Return the [X, Y] coordinate for the center point of the cell that contains the specified text.  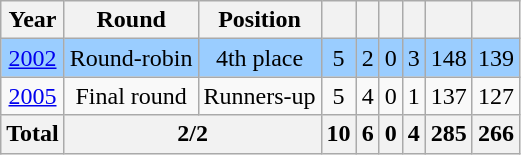
Final round [131, 96]
127 [496, 96]
2 [368, 58]
Total [33, 134]
139 [496, 58]
137 [448, 96]
4th place [260, 58]
Round-robin [131, 58]
1 [414, 96]
Runners-up [260, 96]
2005 [33, 96]
148 [448, 58]
285 [448, 134]
2002 [33, 58]
Round [131, 20]
10 [338, 134]
3 [414, 58]
2/2 [192, 134]
266 [496, 134]
Year [33, 20]
6 [368, 134]
Position [260, 20]
